Identify which cell holds the provided text, then report its (x, y) central coordinate. 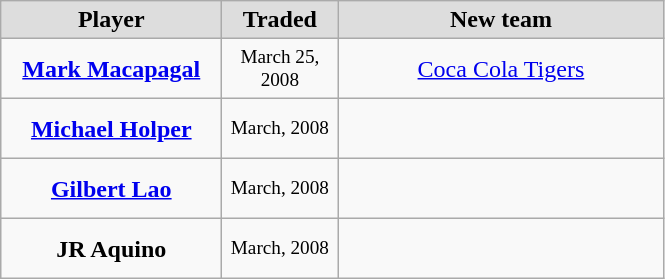
Michael Holper (112, 129)
New team (501, 20)
JR Aquino (112, 249)
Traded (280, 20)
Mark Macapagal (112, 69)
Coca Cola Tigers (501, 69)
March 25, 2008 (280, 69)
Player (112, 20)
Gilbert Lao (112, 189)
